Capture the cell that displays the provided text and extract its [X, Y] central coordinate. 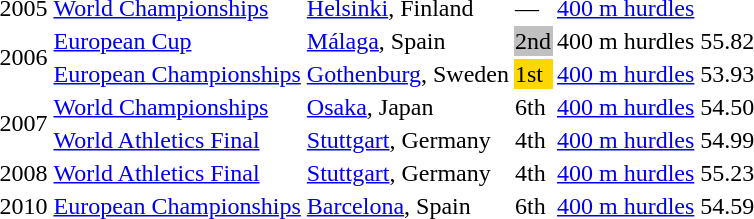
2nd [534, 41]
European Championships [177, 74]
1st [534, 74]
Osaka, Japan [408, 107]
6th [534, 107]
World Championships [177, 107]
Málaga, Spain [408, 41]
European Cup [177, 41]
Gothenburg, Sweden [408, 74]
